Return (X, Y) of the center of cell containing provided text 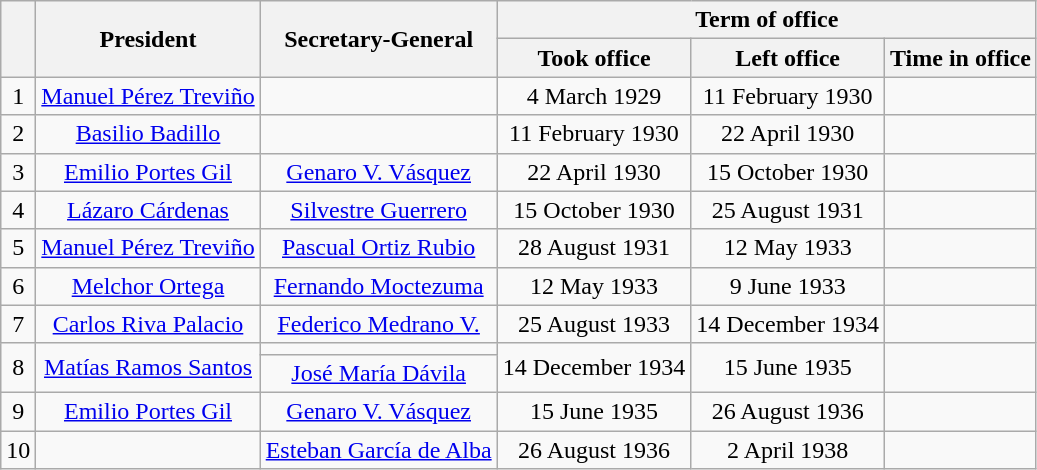
2 (18, 134)
José María Dávila (378, 373)
Secretary-General (378, 39)
Time in office (960, 58)
Left office (788, 58)
Esteban García de Alba (378, 449)
28 August 1931 (594, 248)
8 (18, 368)
Term of office (766, 20)
9 June 1933 (788, 286)
10 (18, 449)
5 (18, 248)
7 (18, 324)
4 (18, 210)
1 (18, 96)
3 (18, 172)
Pascual Ortiz Rubio (378, 248)
6 (18, 286)
25 August 1933 (594, 324)
4 March 1929 (594, 96)
Silvestre Guerrero (378, 210)
Melchor Ortega (148, 286)
Federico Medrano V. (378, 324)
Fernando Moctezuma (378, 286)
25 August 1931 (788, 210)
Took office (594, 58)
Carlos Riva Palacio (148, 324)
Lázaro Cárdenas (148, 210)
President (148, 39)
Basilio Badillo (148, 134)
9 (18, 411)
Matías Ramos Santos (148, 368)
2 April 1938 (788, 449)
